Search for the cell housing the specified text and yield its (X, Y) center coordinate. 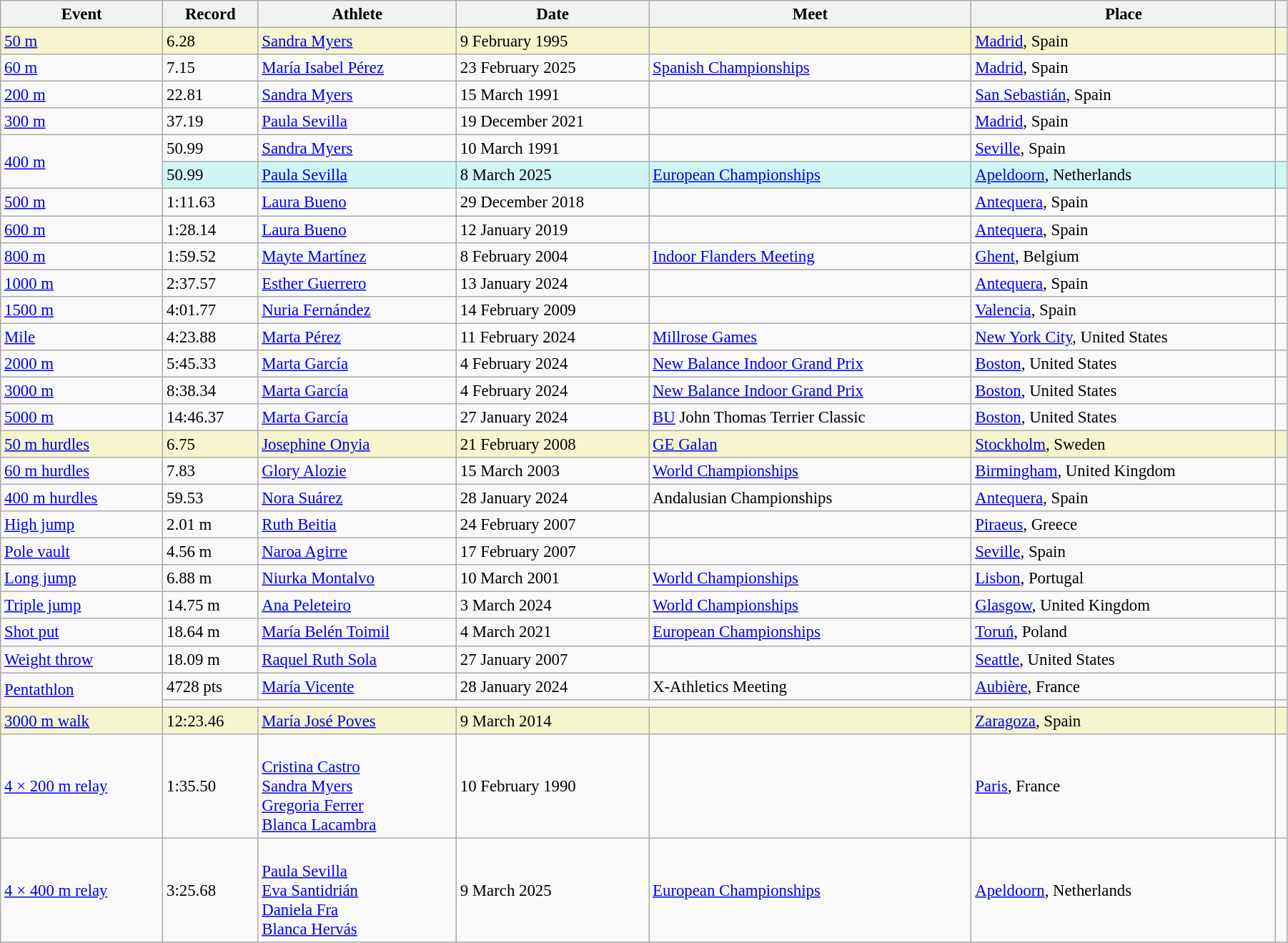
29 December 2018 (552, 202)
10 February 1990 (552, 786)
10 March 2001 (552, 578)
3 March 2024 (552, 606)
Shot put (81, 633)
4728 pts (210, 686)
10 March 1991 (552, 149)
Valencia, Spain (1124, 310)
New York City, United States (1124, 337)
2000 m (81, 364)
Birmingham, United Kingdom (1124, 471)
Esther Guerrero (357, 283)
Glory Alozie (357, 471)
12:23.46 (210, 721)
Paris, France (1124, 786)
BU John Thomas Terrier Classic (811, 418)
Raquel Ruth Sola (357, 659)
12 January 2019 (552, 229)
Millrose Games (811, 337)
Pentathlon (81, 690)
50 m hurdles (81, 444)
13 January 2024 (552, 283)
Spanish Championships (811, 68)
600 m (81, 229)
Aubière, France (1124, 686)
37.19 (210, 122)
15 March 1991 (552, 95)
8 February 2004 (552, 256)
Marta Pérez (357, 337)
5000 m (81, 418)
9 March 2025 (552, 890)
Indoor Flanders Meeting (811, 256)
4.56 m (210, 552)
50 m (81, 41)
Josephine Onyia (357, 444)
Mayte Martínez (357, 256)
21 February 2008 (552, 444)
14 February 2009 (552, 310)
60 m (81, 68)
9 February 1995 (552, 41)
Niurka Montalvo (357, 578)
11 February 2024 (552, 337)
1000 m (81, 283)
Long jump (81, 578)
1:28.14 (210, 229)
Zaragoza, Spain (1124, 721)
Seattle, United States (1124, 659)
59.53 (210, 498)
17 February 2007 (552, 552)
14.75 m (210, 606)
Event (81, 14)
23 February 2025 (552, 68)
24 February 2007 (552, 525)
19 December 2021 (552, 122)
Pole vault (81, 552)
Glasgow, United Kingdom (1124, 606)
9 March 2014 (552, 721)
X-Athletics Meeting (811, 686)
María Vicente (357, 686)
800 m (81, 256)
18.09 m (210, 659)
Stockholm, Sweden (1124, 444)
GE Galan (811, 444)
Meet (811, 14)
3000 m walk (81, 721)
5:45.33 (210, 364)
Andalusian Championships (811, 498)
27 January 2007 (552, 659)
200 m (81, 95)
Record (210, 14)
14:46.37 (210, 418)
22.81 (210, 95)
María Belén Toimil (357, 633)
6.28 (210, 41)
4 × 200 m relay (81, 786)
2.01 m (210, 525)
María Isabel Pérez (357, 68)
8 March 2025 (552, 175)
15 March 2003 (552, 471)
1:35.50 (210, 786)
Date (552, 14)
María José Poves (357, 721)
1500 m (81, 310)
3:25.68 (210, 890)
Cristina CastroSandra MyersGregoria FerrerBlanca Lacambra (357, 786)
Place (1124, 14)
7.15 (210, 68)
Ghent, Belgium (1124, 256)
Ana Peleteiro (357, 606)
400 m (81, 162)
Nora Suárez (357, 498)
6.75 (210, 444)
2:37.57 (210, 283)
7.83 (210, 471)
Piraeus, Greece (1124, 525)
4 × 400 m relay (81, 890)
San Sebastián, Spain (1124, 95)
Toruń, Poland (1124, 633)
Lisbon, Portugal (1124, 578)
Athlete (357, 14)
Triple jump (81, 606)
Paula SevillaEva SantidriánDaniela FraBlanca Hervás (357, 890)
Naroa Agirre (357, 552)
4 March 2021 (552, 633)
1:11.63 (210, 202)
8:38.34 (210, 390)
6.88 m (210, 578)
4:23.88 (210, 337)
500 m (81, 202)
High jump (81, 525)
27 January 2024 (552, 418)
Ruth Beitia (357, 525)
Nuria Fernández (357, 310)
4:01.77 (210, 310)
Mile (81, 337)
300 m (81, 122)
60 m hurdles (81, 471)
18.64 m (210, 633)
3000 m (81, 390)
400 m hurdles (81, 498)
Weight throw (81, 659)
1:59.52 (210, 256)
